Output the [X, Y] coordinate of the center of the cell containing the given text.  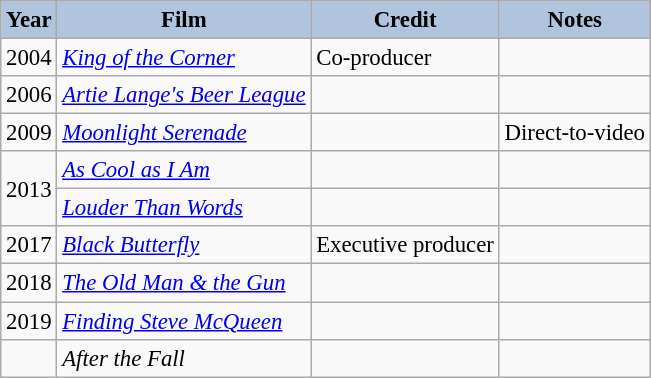
Artie Lange's Beer League [184, 95]
Executive producer [405, 245]
2004 [29, 58]
After the Fall [184, 358]
2017 [29, 245]
2019 [29, 321]
2018 [29, 283]
2013 [29, 188]
2006 [29, 95]
The Old Man & the Gun [184, 283]
2009 [29, 133]
Year [29, 20]
King of the Corner [184, 58]
Black Butterfly [184, 245]
Moonlight Serenade [184, 133]
Credit [405, 20]
Direct-to-video [574, 133]
Finding Steve McQueen [184, 321]
Film [184, 20]
Co-producer [405, 58]
Louder Than Words [184, 208]
As Cool as I Am [184, 170]
Notes [574, 20]
